Find where the given text appears and provide that cell's center as [x, y] coordinate. 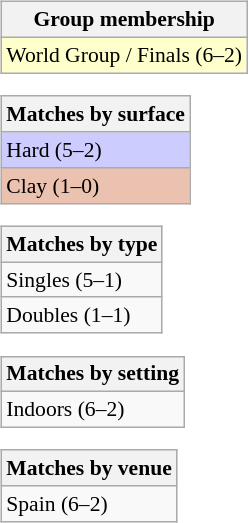
Indoors (6–2) [92, 410]
Matches by venue [89, 468]
Hard (5–2) [96, 150]
Doubles (1–1) [82, 315]
Matches by surface [96, 114]
Spain (6–2) [89, 504]
Singles (5–1) [82, 280]
Clay (1–0) [96, 185]
Group membership [124, 20]
World Group / Finals (6–2) [124, 55]
Matches by type [82, 244]
Matches by setting [92, 374]
